Return the [X, Y] coordinate for the center point of the cell that contains the specified text.  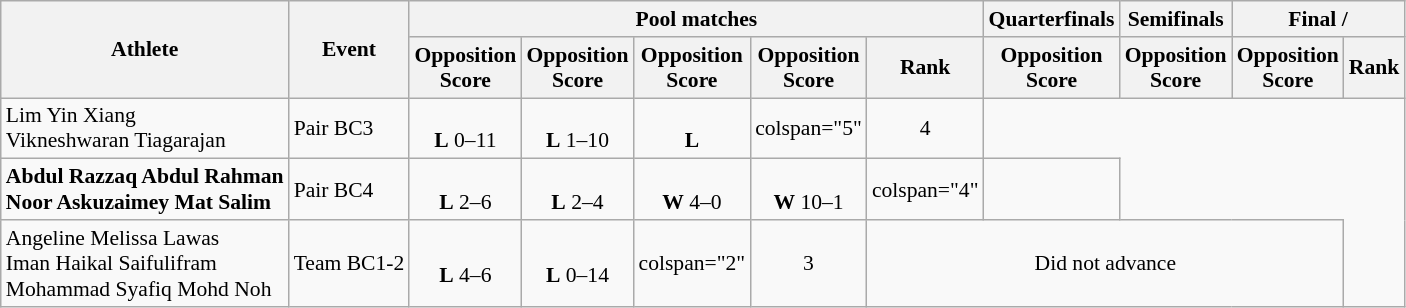
L 1–10 [577, 128]
L 0–14 [577, 264]
Pair BC3 [350, 128]
Athlete [145, 50]
Event [350, 50]
Abdul Razzaq Abdul RahmanNoor Askuzaimey Mat Salim [145, 190]
colspan="5" [808, 128]
L [692, 128]
Quarterfinals [1052, 19]
colspan="4" [926, 190]
Team BC1-2 [350, 264]
L 4–6 [465, 264]
L 2–6 [465, 190]
W 10–1 [808, 190]
W 4–0 [692, 190]
L 2–4 [577, 190]
Final / [1318, 19]
4 [926, 128]
colspan="2" [692, 264]
Pool matches [696, 19]
3 [808, 264]
L 0–11 [465, 128]
Semifinals [1176, 19]
Did not advance [1106, 264]
Lim Yin XiangVikneshwaran Tiagarajan [145, 128]
Pair BC4 [350, 190]
Angeline Melissa LawasIman Haikal SaifuliframMohammad Syafiq Mohd Noh [145, 264]
